Pinpoint the cell where the given text exists, returning its [X, Y] midpoint coordinate. 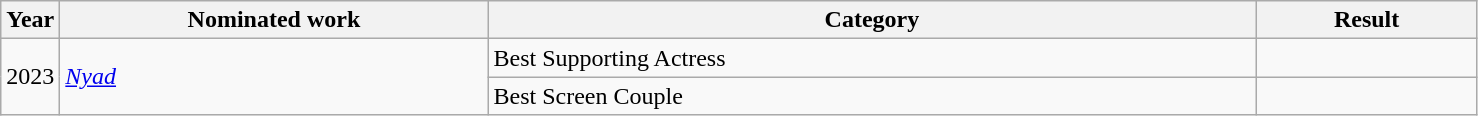
Year [30, 20]
Best Screen Couple [872, 96]
Result [1366, 20]
Nominated work [274, 20]
Nyad [274, 77]
Category [872, 20]
Best Supporting Actress [872, 58]
2023 [30, 77]
